Identify which cell holds the provided text, then report its [X, Y] central coordinate. 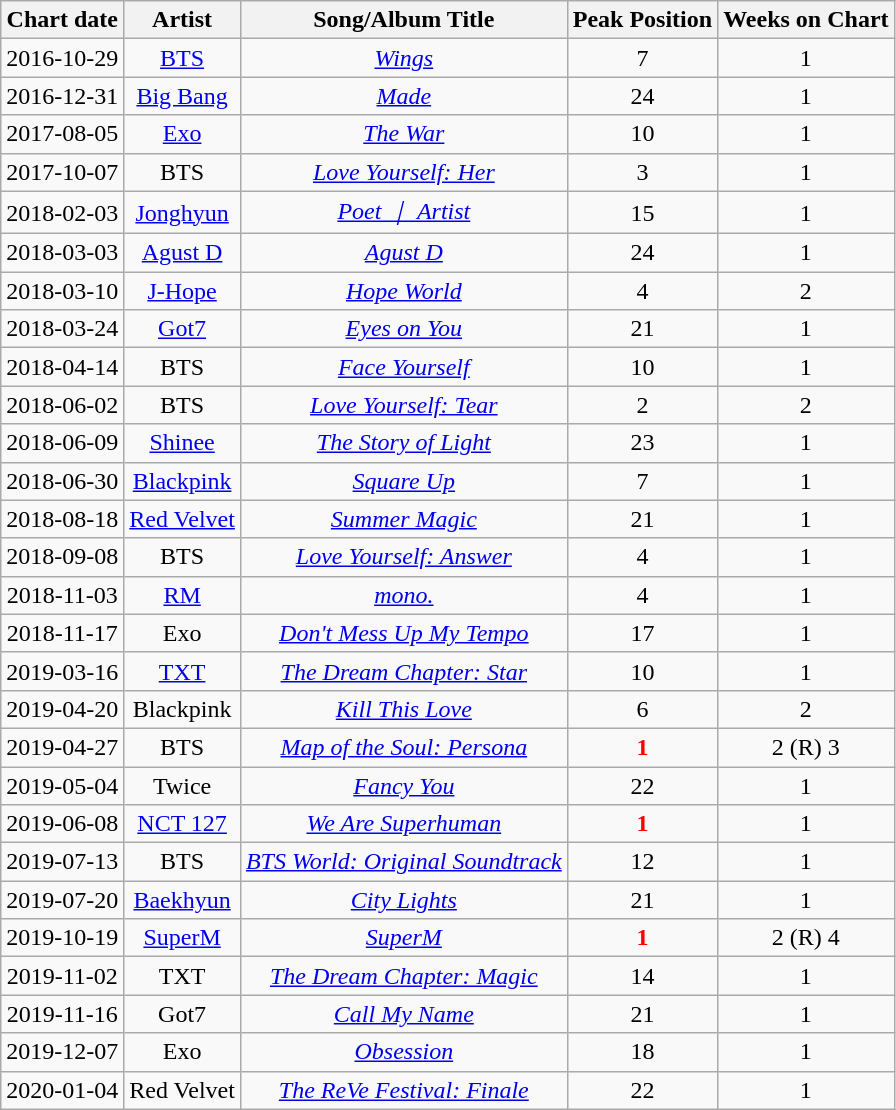
2019-11-02 [62, 976]
17 [642, 633]
2018-06-09 [62, 443]
2019-06-08 [62, 824]
The Story of Light [404, 443]
Fancy You [404, 785]
Chart date [62, 20]
2018-03-03 [62, 253]
12 [642, 862]
2018-06-02 [62, 405]
2018-09-08 [62, 557]
18 [642, 1052]
Eyes on You [404, 329]
NCT 127 [182, 824]
J-Hope [182, 291]
The Dream Chapter: Magic [404, 976]
Call My Name [404, 1014]
Face Yourself [404, 367]
The ReVe Festival: Finale [404, 1090]
2020-01-04 [62, 1090]
2019-10-19 [62, 938]
The Dream Chapter: Star [404, 671]
2019-11-16 [62, 1014]
Map of the Soul: Persona [404, 747]
Love Yourself: Tear [404, 405]
Don't Mess Up My Tempo [404, 633]
6 [642, 709]
Big Bang [182, 96]
2 (R) 3 [806, 747]
2018-04-14 [62, 367]
2019-12-07 [62, 1052]
2018-02-03 [62, 212]
15 [642, 212]
2019-07-20 [62, 900]
2019-04-20 [62, 709]
2018-11-03 [62, 595]
2019-03-16 [62, 671]
BTS World: Original Soundtrack [404, 862]
Love Yourself: Answer [404, 557]
Jonghyun [182, 212]
Song/Album Title [404, 20]
2017-10-07 [62, 172]
City Lights [404, 900]
2018-08-18 [62, 519]
Artist [182, 20]
RM [182, 595]
Baekhyun [182, 900]
2 (R) 4 [806, 938]
mono. [404, 595]
2016-12-31 [62, 96]
Square Up [404, 481]
Kill This Love [404, 709]
23 [642, 443]
Poet ｜ Artist [404, 212]
Made [404, 96]
2018-03-10 [62, 291]
Twice [182, 785]
Weeks on Chart [806, 20]
Shinee [182, 443]
The War [404, 134]
Obsession [404, 1052]
We Are Superhuman [404, 824]
Love Yourself: Her [404, 172]
Peak Position [642, 20]
Hope World [404, 291]
14 [642, 976]
3 [642, 172]
2017-08-05 [62, 134]
2019-05-04 [62, 785]
2018-03-24 [62, 329]
Summer Magic [404, 519]
2019-07-13 [62, 862]
2016-10-29 [62, 58]
2018-11-17 [62, 633]
2019-04-27 [62, 747]
Wings [404, 58]
2018-06-30 [62, 481]
